Identify which cell holds the provided text, then report its [x, y] central coordinate. 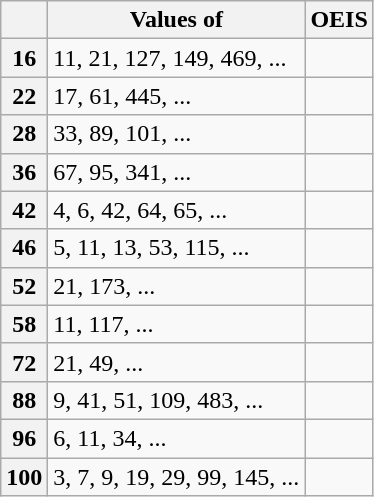
16 [24, 58]
100 [24, 477]
OEIS [339, 20]
17, 61, 445, ... [176, 96]
22 [24, 96]
9, 41, 51, 109, 483, ... [176, 400]
88 [24, 400]
11, 117, ... [176, 324]
21, 173, ... [176, 286]
52 [24, 286]
Values of [176, 20]
4, 6, 42, 64, 65, ... [176, 210]
3, 7, 9, 19, 29, 99, 145, ... [176, 477]
28 [24, 134]
67, 95, 341, ... [176, 172]
96 [24, 438]
21, 49, ... [176, 362]
72 [24, 362]
42 [24, 210]
5, 11, 13, 53, 115, ... [176, 248]
58 [24, 324]
6, 11, 34, ... [176, 438]
36 [24, 172]
33, 89, 101, ... [176, 134]
11, 21, 127, 149, 469, ... [176, 58]
46 [24, 248]
